Output the [x, y] coordinate of the center of the cell containing the given text.  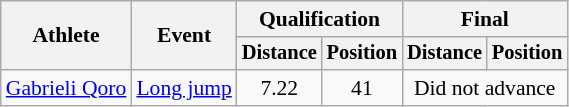
Athlete [66, 36]
41 [362, 88]
Did not advance [484, 88]
Final [484, 19]
Event [184, 36]
7.22 [280, 88]
Long jump [184, 88]
Qualification [320, 19]
Gabrieli Qoro [66, 88]
